Identify which cell holds the provided text, then report its [x, y] central coordinate. 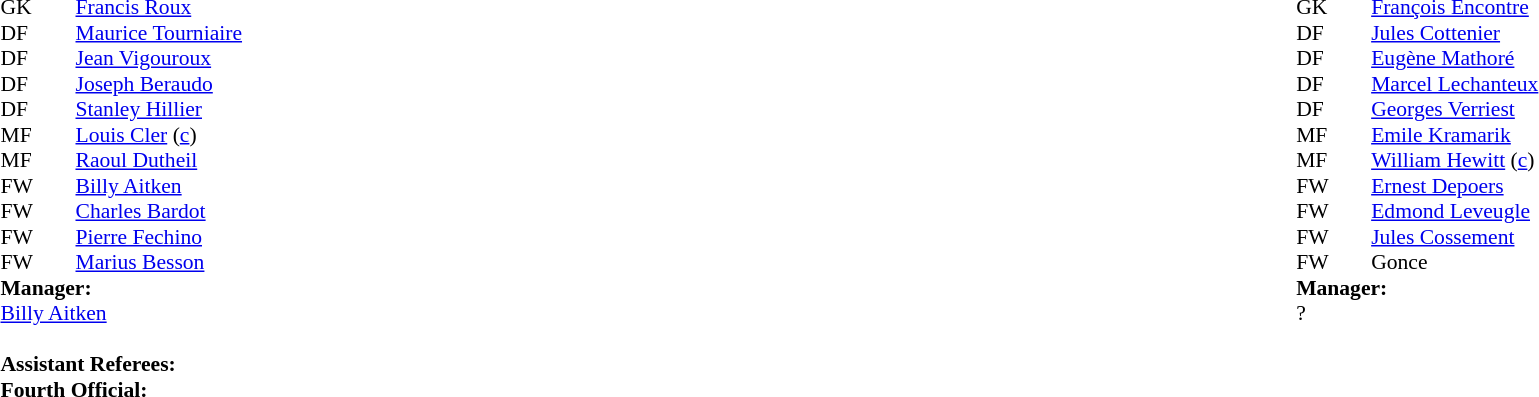
Edmond Leveugle [1454, 211]
Marcel Lechanteux [1454, 84]
Billy Aitken [160, 186]
Jean Vigouroux [160, 59]
Louis Cler (c) [160, 135]
William Hewitt (c) [1454, 161]
Maurice Tourniaire [160, 33]
Joseph Beraudo [160, 84]
Georges Verriest [1454, 109]
Jules Cossement [1454, 237]
Raoul Dutheil [160, 161]
? [1417, 313]
Emile Kramarik [1454, 135]
Pierre Fechino [160, 237]
Eugène Mathoré [1454, 59]
Ernest Depoers [1454, 186]
Jules Cottenier [1454, 33]
Charles Bardot [160, 211]
Gonce [1454, 263]
Marius Besson [160, 263]
Stanley Hillier [160, 109]
